Find where the given text appears and provide that cell's center as [x, y] coordinate. 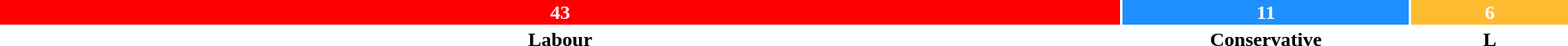
11 [1266, 12]
6 [1490, 12]
43 [560, 12]
